Identify which cell holds the provided text, then report its [x, y] central coordinate. 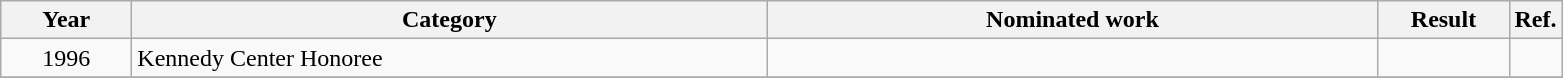
Ref. [1536, 20]
Result [1444, 20]
Category [450, 20]
Nominated work [1072, 20]
Year [66, 20]
Kennedy Center Honoree [450, 58]
1996 [66, 58]
